For the text-containing cell, return its midpoint in [X, Y] coordinate format. 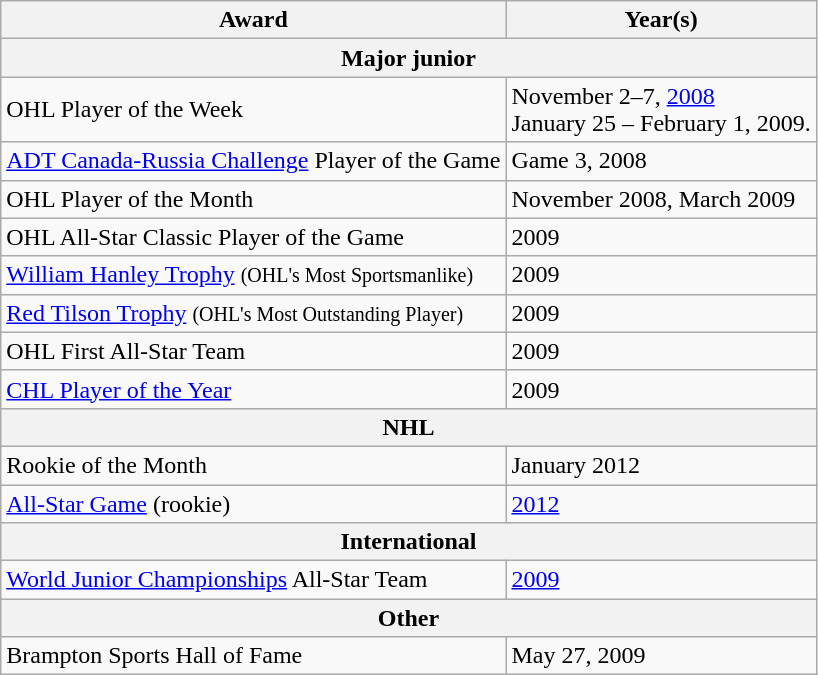
OHL Player of the Week [254, 110]
OHL First All-Star Team [254, 351]
World Junior Championships All-Star Team [254, 580]
Game 3, 2008 [661, 161]
Rookie of the Month [254, 465]
NHL [408, 427]
Other [408, 618]
January 2012 [661, 465]
Red Tilson Trophy (OHL's Most Outstanding Player) [254, 313]
CHL Player of the Year [254, 389]
Brampton Sports Hall of Fame [254, 656]
November 2008, March 2009 [661, 199]
November 2–7, 2008January 25 – February 1, 2009. [661, 110]
Award [254, 20]
International [408, 542]
May 27, 2009 [661, 656]
All-Star Game (rookie) [254, 503]
2012 [661, 503]
William Hanley Trophy (OHL's Most Sportsmanlike) [254, 275]
Year(s) [661, 20]
ADT Canada-Russia Challenge Player of the Game [254, 161]
Major junior [408, 58]
OHL All-Star Classic Player of the Game [254, 237]
OHL Player of the Month [254, 199]
